Return the (X, Y) coordinate for the center point of the cell that contains the specified text.  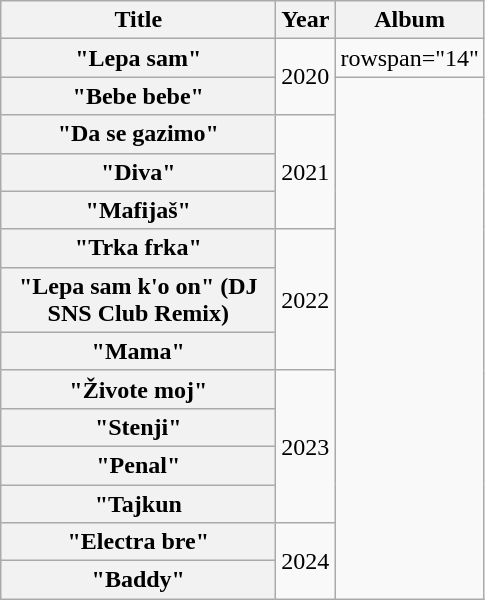
"Trka frka" (138, 248)
Year (306, 20)
"Mafijaš" (138, 210)
2023 (306, 446)
"Bebe bebe" (138, 96)
rowspan="14" (410, 58)
"Stenji" (138, 427)
"Electra bre" (138, 542)
"Tajkun (138, 503)
"Penal" (138, 465)
"Diva" (138, 172)
Title (138, 20)
"Lepa sam k'o on" (DJ SNS Club Remix) (138, 300)
"Živote moj" (138, 389)
"Da se gazimo" (138, 134)
"Mama" (138, 351)
2021 (306, 172)
2024 (306, 561)
"Lepa sam" (138, 58)
"Baddy" (138, 580)
2020 (306, 77)
2022 (306, 300)
Album (410, 20)
